Search for the cell housing the specified text and yield its (X, Y) center coordinate. 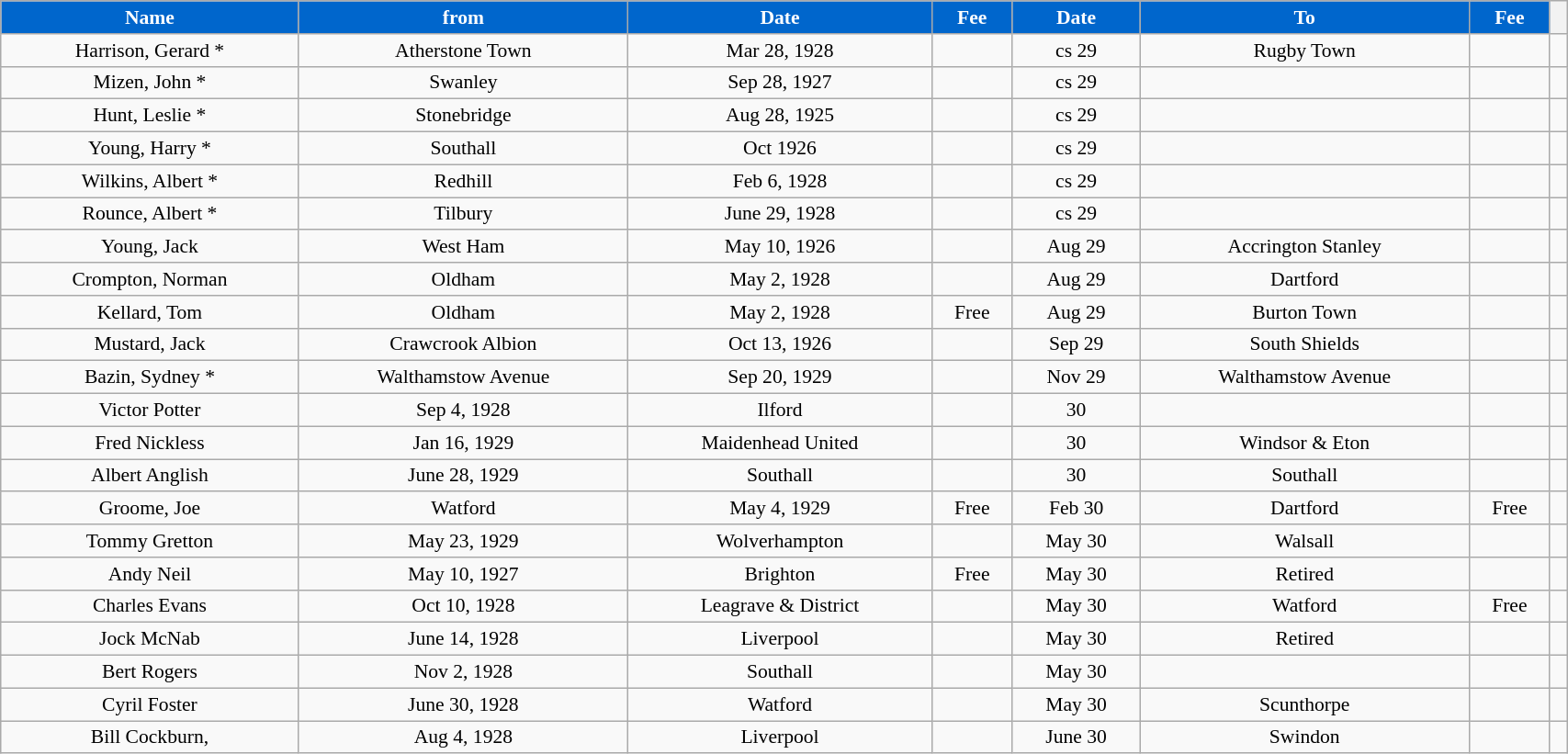
Bill Cockburn, (150, 737)
Oct 1926 (781, 149)
May 10, 1926 (781, 247)
Young, Harry * (150, 149)
Feb 30 (1077, 509)
Groome, Joe (150, 509)
Nov 29 (1077, 377)
Maidenhead United (781, 443)
Jock McNab (150, 639)
Sep 20, 1929 (781, 377)
Fred Nickless (150, 443)
June 28, 1929 (463, 476)
Charles Evans (150, 606)
Kellard, Tom (150, 312)
June 29, 1928 (781, 214)
Stonebridge (463, 116)
May 10, 1927 (463, 574)
Bazin, Sydney * (150, 377)
Harrison, Gerard * (150, 51)
Rounce, Albert * (150, 214)
June 30 (1077, 737)
Wilkins, Albert * (150, 181)
Nov 2, 1928 (463, 672)
June 30, 1928 (463, 704)
Tommy Gretton (150, 541)
Jan 16, 1929 (463, 443)
Andy Neil (150, 574)
May 23, 1929 (463, 541)
Crawcrook Albion (463, 344)
Mustard, Jack (150, 344)
from (463, 17)
Tilbury (463, 214)
Swindon (1304, 737)
Oct 10, 1928 (463, 606)
Name (150, 17)
Accrington Stanley (1304, 247)
South Shields (1304, 344)
Crompton, Norman (150, 279)
Feb 6, 1928 (781, 181)
Victor Potter (150, 411)
Aug 4, 1928 (463, 737)
Bert Rogers (150, 672)
Young, Jack (150, 247)
Burton Town (1304, 312)
June 14, 1928 (463, 639)
Atherstone Town (463, 51)
Mizen, John * (150, 83)
May 4, 1929 (781, 509)
Sep 28, 1927 (781, 83)
Sep 29 (1077, 344)
Redhill (463, 181)
Swanley (463, 83)
Scunthorpe (1304, 704)
Wolverhampton (781, 541)
Windsor & Eton (1304, 443)
Brighton (781, 574)
West Ham (463, 247)
Leagrave & District (781, 606)
Cyril Foster (150, 704)
Albert Anglish (150, 476)
Oct 13, 1926 (781, 344)
Walsall (1304, 541)
Rugby Town (1304, 51)
Hunt, Leslie * (150, 116)
Mar 28, 1928 (781, 51)
To (1304, 17)
Aug 28, 1925 (781, 116)
Sep 4, 1928 (463, 411)
Ilford (781, 411)
